Return [x, y] of the center of cell containing provided text 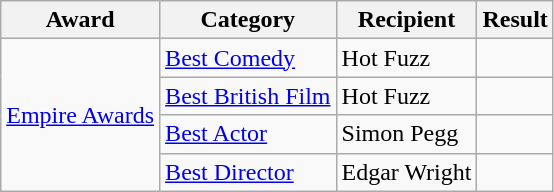
Result [515, 20]
Best Comedy [248, 58]
Edgar Wright [406, 172]
Best Director [248, 172]
Category [248, 20]
Recipient [406, 20]
Best Actor [248, 134]
Simon Pegg [406, 134]
Award [80, 20]
Empire Awards [80, 115]
Best British Film [248, 96]
